Locate the cell with the specified text and output its [X, Y] center coordinate. 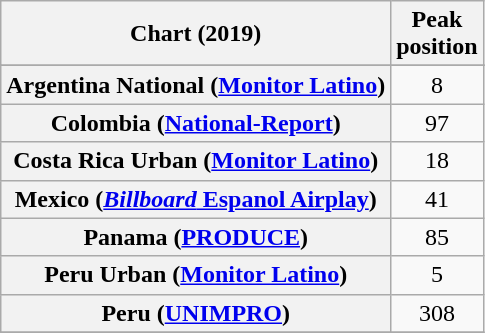
18 [437, 161]
Peru (UNIMPRO) [196, 313]
85 [437, 237]
Mexico (Billboard Espanol Airplay) [196, 199]
Costa Rica Urban (Monitor Latino) [196, 161]
Peakposition [437, 34]
97 [437, 123]
Argentina National (Monitor Latino) [196, 85]
41 [437, 199]
5 [437, 275]
Peru Urban (Monitor Latino) [196, 275]
Chart (2019) [196, 34]
Colombia (National-Report) [196, 123]
Panama (PRODUCE) [196, 237]
8 [437, 85]
308 [437, 313]
